Return the [X, Y] coordinate for the center point of the cell that contains the specified text.  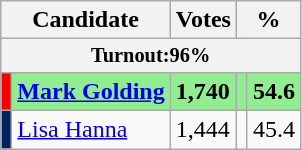
1,740 [203, 91]
% [268, 20]
45.4 [274, 130]
Lisa Hanna [91, 130]
Votes [203, 20]
1,444 [203, 130]
Candidate [86, 20]
Mark Golding [91, 91]
Turnout:96% [151, 56]
54.6 [274, 91]
